Search for the cell housing the specified text and yield its (x, y) center coordinate. 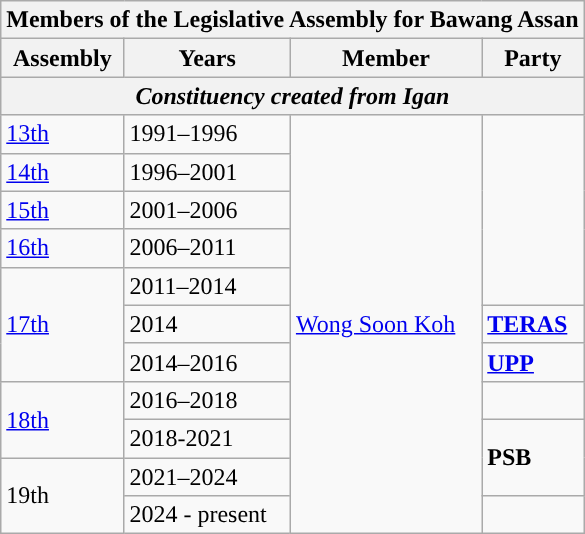
15th (62, 210)
16th (62, 248)
2014 (207, 324)
Assembly (62, 58)
Party (533, 58)
UPP (533, 362)
2021–2024 (207, 477)
2024 - present (207, 515)
2014–2016 (207, 362)
2018-2021 (207, 438)
Constituency created from Igan (292, 96)
2001–2006 (207, 210)
TERAS (533, 324)
1991–1996 (207, 134)
14th (62, 172)
2006–2011 (207, 248)
Members of the Legislative Assembly for Bawang Assan (292, 20)
1996–2001 (207, 172)
17th (62, 324)
Member (386, 58)
18th (62, 419)
13th (62, 134)
Years (207, 58)
19th (62, 496)
Wong Soon Koh (386, 324)
2011–2014 (207, 286)
PSB (533, 457)
2016–2018 (207, 400)
